Pinpoint the cell where the given text exists, returning its [x, y] midpoint coordinate. 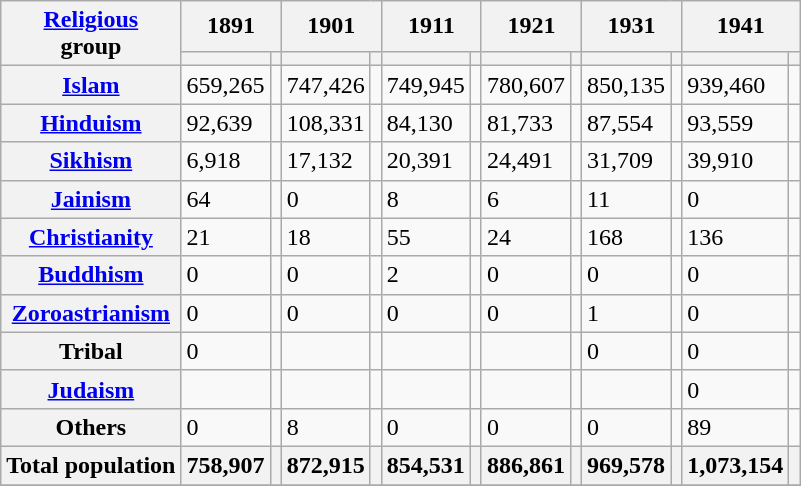
Islam [91, 85]
18 [326, 237]
854,531 [426, 465]
136 [736, 237]
1,073,154 [736, 465]
1941 [741, 26]
Hinduism [91, 123]
Christianity [91, 237]
1901 [331, 26]
2 [426, 275]
872,915 [326, 465]
Sikhism [91, 161]
758,907 [226, 465]
55 [426, 237]
84,130 [426, 123]
659,265 [226, 85]
81,733 [526, 123]
780,607 [526, 85]
89 [736, 427]
886,861 [526, 465]
168 [626, 237]
87,554 [626, 123]
Zoroastrianism [91, 313]
1891 [231, 26]
Buddhism [91, 275]
1921 [531, 26]
1931 [632, 26]
20,391 [426, 161]
1 [626, 313]
Total population [91, 465]
969,578 [626, 465]
850,135 [626, 85]
749,945 [426, 85]
Others [91, 427]
11 [626, 199]
Judaism [91, 389]
6 [526, 199]
747,426 [326, 85]
24 [526, 237]
108,331 [326, 123]
Tribal [91, 351]
21 [226, 237]
6,918 [226, 161]
939,460 [736, 85]
39,910 [736, 161]
17,132 [326, 161]
93,559 [736, 123]
92,639 [226, 123]
31,709 [626, 161]
24,491 [526, 161]
Jainism [91, 199]
64 [226, 199]
1911 [431, 26]
Religiousgroup [91, 34]
